Return (X, Y) of the center of cell containing provided text 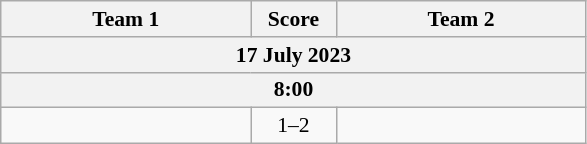
8:00 (294, 90)
17 July 2023 (294, 55)
Team 1 (126, 19)
1–2 (294, 126)
Score (294, 19)
Team 2 (461, 19)
